Output the (X, Y) coordinate of the center of the cell containing the given text.  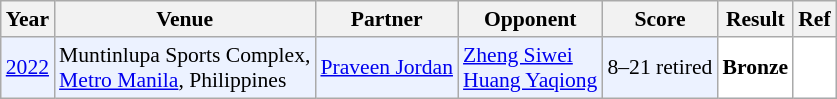
Opponent (530, 19)
Year (28, 19)
Ref (814, 19)
Muntinlupa Sports Complex,Metro Manila, Philippines (184, 68)
Partner (386, 19)
2022 (28, 68)
Venue (184, 19)
Result (755, 19)
8–21 retired (660, 68)
Score (660, 19)
Bronze (755, 68)
Zheng Siwei Huang Yaqiong (530, 68)
Praveen Jordan (386, 68)
